Return (x, y) of the center of cell containing provided text 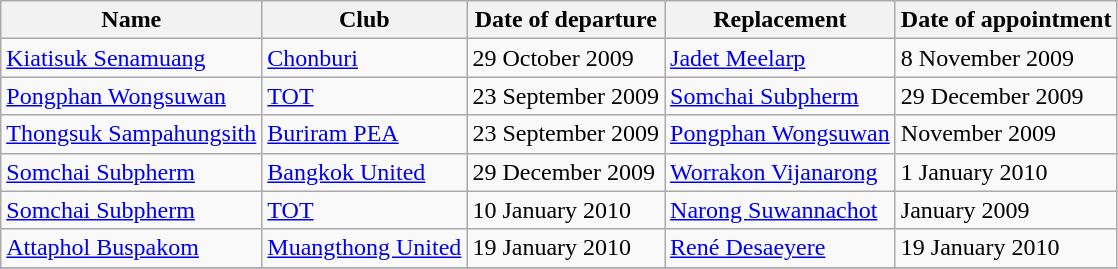
Narong Suwannachot (780, 210)
Attaphol Buspakom (132, 248)
Thongsuk Sampahungsith (132, 134)
Chonburi (364, 58)
Name (132, 20)
1 January 2010 (1006, 172)
Worrakon Vijanarong (780, 172)
Replacement (780, 20)
29 October 2009 (566, 58)
Kiatisuk Senamuang (132, 58)
Date of departure (566, 20)
8 November 2009 (1006, 58)
Muangthong United (364, 248)
Date of appointment (1006, 20)
Club (364, 20)
November 2009 (1006, 134)
Buriram PEA (364, 134)
Jadet Meelarp (780, 58)
January 2009 (1006, 210)
10 January 2010 (566, 210)
Bangkok United (364, 172)
René Desaeyere (780, 248)
